Identify which cell holds the provided text, then report its [X, Y] central coordinate. 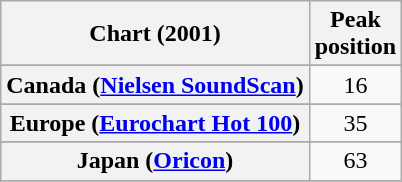
63 [355, 161]
Japan (Oricon) [155, 161]
Canada (Nielsen SoundScan) [155, 85]
Chart (2001) [155, 34]
16 [355, 85]
Peakposition [355, 34]
35 [355, 123]
Europe (Eurochart Hot 100) [155, 123]
